Capture the cell that displays the provided text and extract its [x, y] central coordinate. 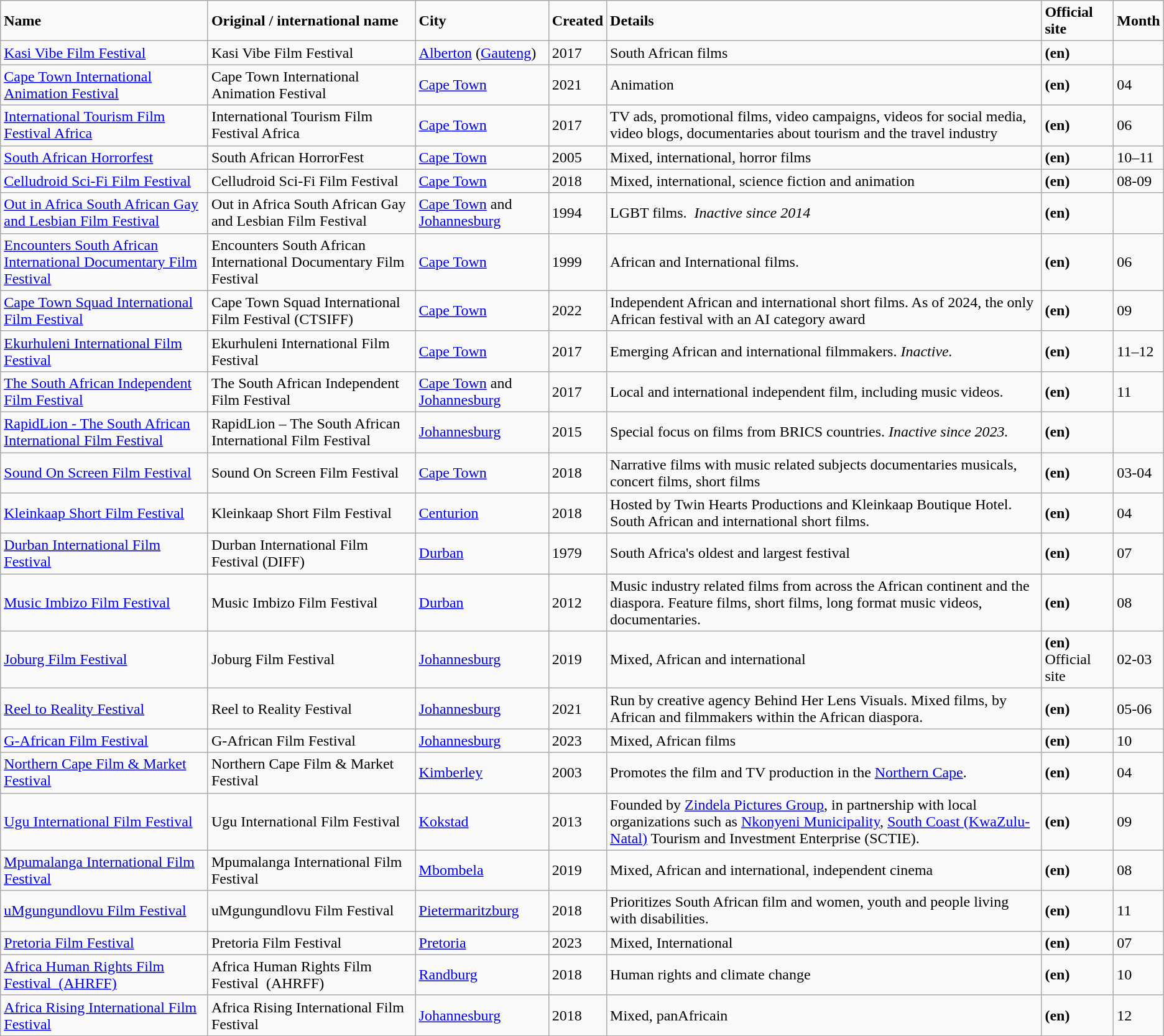
(en) Official site [1078, 660]
South African HorrorFest [312, 157]
Mixed, international, science fiction and animation [824, 181]
Alberton (Gauteng) [482, 53]
South African Horrorfest [104, 157]
South Africa's oldest and largest festival [824, 553]
Mixed, International [824, 943]
Hosted by Twin Hearts Productions and Kleinkaap Boutique Hotel. South African and international short films. [824, 514]
05-06 [1139, 709]
Kimberley [482, 772]
Mixed, African films [824, 741]
Mixed, panAfricain [824, 1015]
02-03 [1139, 660]
11–12 [1139, 351]
Mixed, international, horror films [824, 157]
Details [824, 21]
RapidLion – The South African International Film Festival [312, 432]
Independent African and international short films. As of 2024, the only African festival with an AI category award [824, 311]
Durban International Film Festival (DIFF) [312, 553]
Prioritizes South African film and women, youth and people living with disabilities. [824, 910]
Month [1139, 21]
Pretoria [482, 943]
Promotes the film and TV production in the Northern Cape. [824, 772]
1979 [577, 553]
Special focus on films from BRICS countries. Inactive since 2023. [824, 432]
2003 [577, 772]
Kokstad [482, 821]
Music industry related films from across the African continent and the diaspora. Feature films, short films, long format music videos, documentaries. [824, 603]
South African films [824, 53]
Name [104, 21]
2015 [577, 432]
1999 [577, 262]
Original / international name [312, 21]
2012 [577, 603]
2013 [577, 821]
2005 [577, 157]
Official site [1078, 21]
Mixed, African and international, independent cinema [824, 871]
Durban International Film Festival [104, 553]
10–11 [1139, 157]
LGBT films. Inactive since 2014 [824, 213]
2022 [577, 311]
Animation [824, 85]
12 [1139, 1015]
City [482, 21]
Run by creative agency Behind Her Lens Visuals. Mixed films, by African and filmmakers within the African diaspora. [824, 709]
Cape Town Squad International Film Festival [104, 311]
Mixed, African and international [824, 660]
Centurion [482, 514]
RapidLion - The South African International Film Festival [104, 432]
03-04 [1139, 473]
African and International films. [824, 262]
Local and international independent film, including music videos. [824, 392]
Human rights and climate change [824, 975]
Mbombela [482, 871]
1994 [577, 213]
Pietermaritzburg [482, 910]
Created [577, 21]
TV ads, promotional films, video campaigns, videos for social media, video blogs, documentaries about tourism and the travel industry [824, 126]
Randburg [482, 975]
Narrative films with music related subjects documentaries musicals, concert films, short films [824, 473]
Cape Town Squad International Film Festival (CTSIFF) [312, 311]
Emerging African and international filmmakers. Inactive. [824, 351]
08-09 [1139, 181]
